For the text-containing cell, return its midpoint in (X, Y) coordinate format. 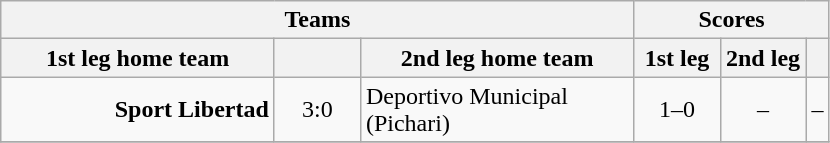
1st leg (677, 58)
Deportivo Municipal (Pichari) (497, 110)
2nd leg home team (497, 58)
3:0 (317, 110)
2nd leg (763, 58)
Teams (318, 20)
1st leg home team (138, 58)
1–0 (677, 110)
Scores (732, 20)
Sport Libertad (138, 110)
